For the text-containing cell, return its midpoint in (X, Y) coordinate format. 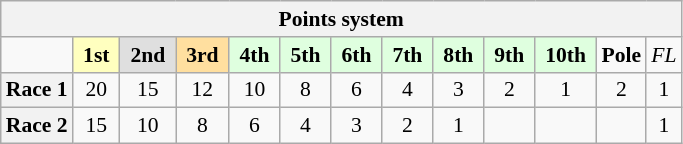
Points system (342, 19)
7th (408, 55)
9th (510, 55)
FL (664, 55)
12 (202, 90)
Pole (622, 55)
Race 1 (37, 90)
Race 2 (37, 126)
1st (96, 55)
3rd (202, 55)
4th (254, 55)
6th (356, 55)
8th (458, 55)
5th (306, 55)
2nd (148, 55)
20 (96, 90)
10th (566, 55)
